Identify which cell holds the provided text, then report its [x, y] central coordinate. 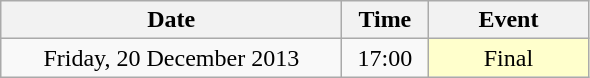
17:00 [385, 58]
Time [385, 20]
Event [508, 20]
Date [172, 20]
Friday, 20 December 2013 [172, 58]
Final [508, 58]
